Return [X, Y] of the center of cell containing provided text 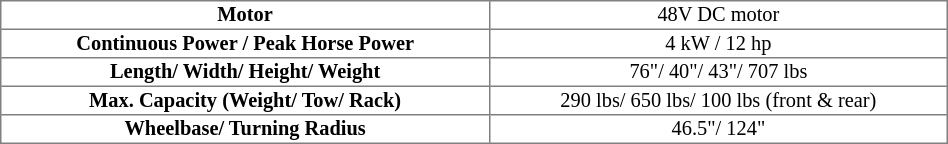
Max. Capacity (Weight/ Tow/ Rack) [246, 100]
46.5"/ 124" [718, 129]
Wheelbase/ Turning Radius [246, 129]
Continuous Power / Peak Horse Power [246, 43]
Length/ Width/ Height/ Weight [246, 72]
Motor [246, 15]
290 lbs/ 650 lbs/ 100 lbs (front & rear) [718, 100]
4 kW / 12 hp [718, 43]
76"/ 40"/ 43"/ 707 lbs [718, 72]
48V DC motor [718, 15]
